Scan for the cell matching the given text and deliver its (X, Y) coordinate at center. 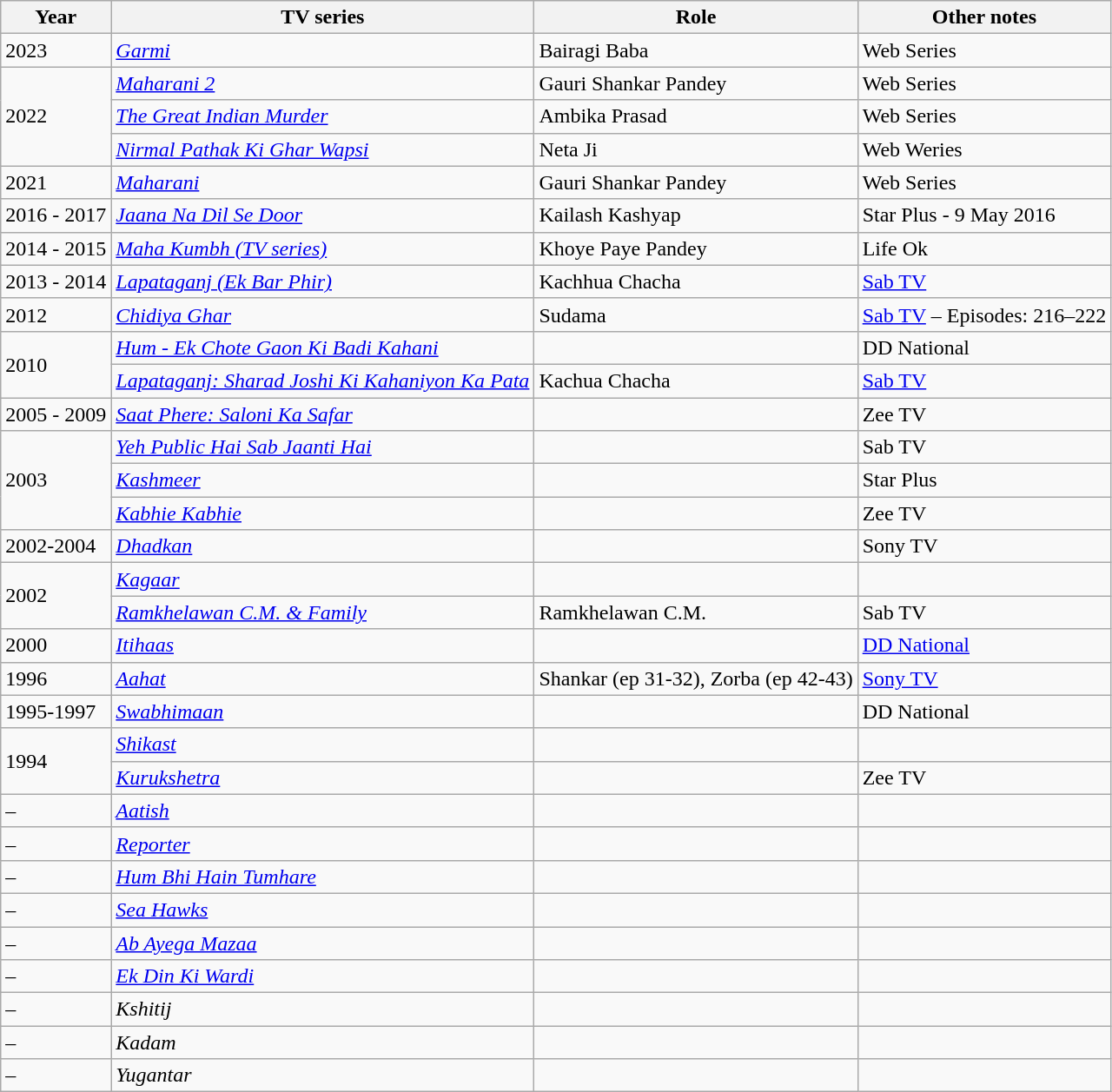
Role (696, 17)
Yeh Public Hai Sab Jaanti Hai (323, 447)
2012 (56, 314)
2016 - 2017 (56, 215)
1995-1997 (56, 711)
2005 - 2009 (56, 414)
2002-2004 (56, 546)
2013 - 2014 (56, 281)
Star Plus - 9 May 2016 (984, 215)
Jaana Na Dil Se Door (323, 215)
Kshitij (323, 1009)
Hum - Ek Chote Gaon Ki Badi Kahani (323, 347)
Sab TV – Episodes: 216–222 (984, 314)
Lapataganj: Sharad Joshi Ki Kahaniyon Ka Pata (323, 381)
Swabhimaan (323, 711)
2003 (56, 480)
Lapataganj (Ek Bar Phir) (323, 281)
Saat Phere: Saloni Ka Safar (323, 414)
Reporter (323, 844)
Web Weries (984, 149)
Kagaar (323, 579)
Chidiya Ghar (323, 314)
Ab Ayega Mazaa (323, 943)
Itihaas (323, 645)
Ramkhelawan C.M. & Family (323, 612)
Aatish (323, 811)
2002 (56, 596)
Bairagi Baba (696, 50)
2023 (56, 50)
Shikast (323, 745)
Kabhie Kabhie (323, 513)
Kurukshetra (323, 778)
2010 (56, 364)
Kashmeer (323, 480)
Kailash Kashyap (696, 215)
Yugantar (323, 1075)
TV series (323, 17)
1994 (56, 761)
Shankar (ep 31-32), Zorba (ep 42-43) (696, 678)
Ek Din Ki Wardi (323, 976)
Maha Kumbh (TV series) (323, 248)
Sea Hawks (323, 910)
Kachhua Chacha (696, 281)
Aahat (323, 678)
Garmi (323, 50)
2000 (56, 645)
Year (56, 17)
Neta Ji (696, 149)
Ambika Prasad (696, 116)
Kadam (323, 1042)
Hum Bhi Hain Tumhare (323, 877)
Khoye Paye Pandey (696, 248)
2014 - 2015 (56, 248)
Sudama (696, 314)
2022 (56, 116)
1996 (56, 678)
Maharani 2 (323, 83)
Other notes (984, 17)
The Great Indian Murder (323, 116)
Life Ok (984, 248)
2021 (56, 182)
Ramkhelawan C.M. (696, 612)
Maharani (323, 182)
Star Plus (984, 480)
Nirmal Pathak Ki Ghar Wapsi (323, 149)
Kachua Chacha (696, 381)
Dhadkan (323, 546)
